Pinpoint the cell where the given text exists, returning its (X, Y) midpoint coordinate. 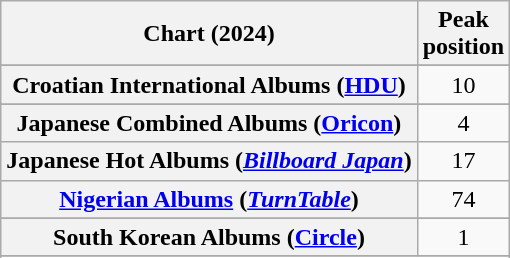
74 (463, 199)
10 (463, 85)
1 (463, 237)
Chart (2024) (209, 34)
Japanese Combined Albums (Oricon) (209, 123)
17 (463, 161)
4 (463, 123)
Japanese Hot Albums (Billboard Japan) (209, 161)
Nigerian Albums (TurnTable) (209, 199)
Peakposition (463, 34)
Croatian International Albums (HDU) (209, 85)
South Korean Albums (Circle) (209, 237)
